Determine the [x, y] coordinate at the center of the cell enclosing the given text.  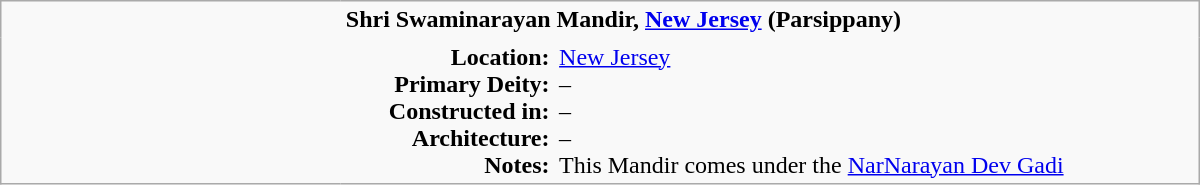
Location:Primary Deity:Constructed in:Architecture:Notes: [448, 110]
Shri Swaminarayan Mandir, New Jersey (Parsippany) [770, 20]
New Jersey – – – This Mandir comes under the NarNarayan Dev Gadi [876, 110]
